Capture the cell that displays the provided text and extract its (x, y) central coordinate. 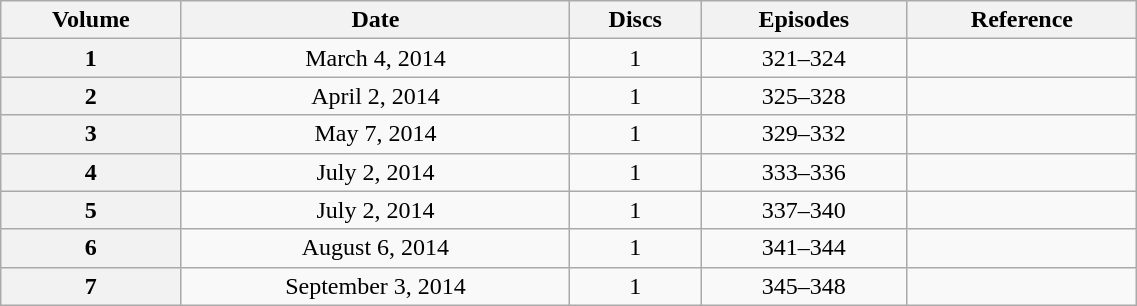
3 (91, 134)
March 4, 2014 (376, 58)
325–328 (804, 96)
4 (91, 172)
May 7, 2014 (376, 134)
321–324 (804, 58)
6 (91, 248)
Date (376, 20)
7 (91, 286)
5 (91, 210)
Volume (91, 20)
Discs (636, 20)
329–332 (804, 134)
2 (91, 96)
337–340 (804, 210)
August 6, 2014 (376, 248)
September 3, 2014 (376, 286)
April 2, 2014 (376, 96)
Episodes (804, 20)
333–336 (804, 172)
345–348 (804, 286)
Reference (1022, 20)
341–344 (804, 248)
